Provide the (X, Y) coordinate of the cell's center where the given text is located.  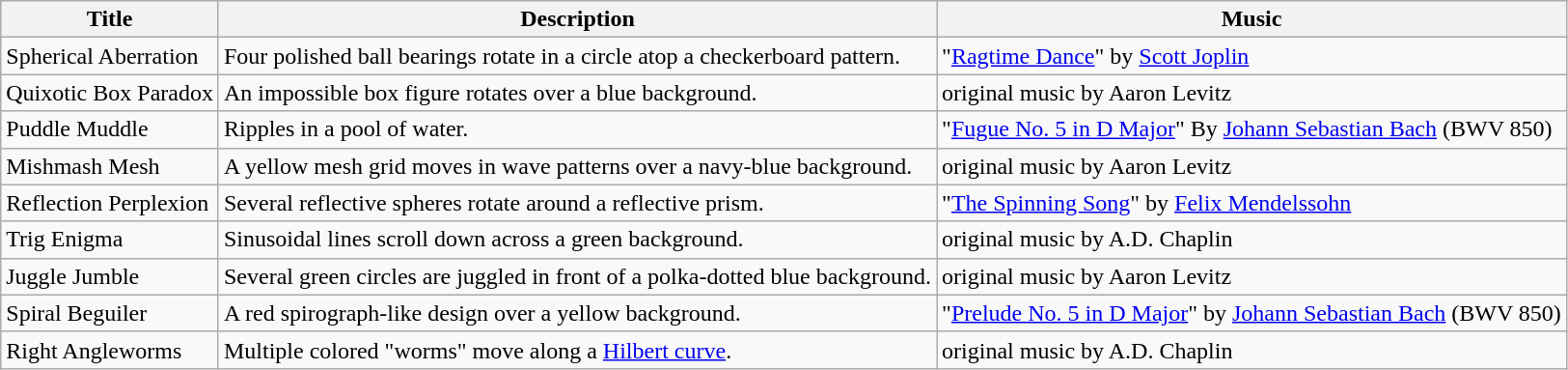
Puddle Muddle (110, 129)
Several green circles are juggled in front of a polka-dotted blue background. (577, 276)
Quixotic Box Paradox (110, 93)
"The Spinning Song" by Felix Mendelssohn (1252, 203)
A yellow mesh grid moves in wave patterns over a navy-blue background. (577, 166)
Spherical Aberration (110, 56)
Several reflective spheres rotate around a reflective prism. (577, 203)
Multiple colored "worms" move along a Hilbert curve. (577, 350)
Mishmash Mesh (110, 166)
A red spirograph-like design over a yellow background. (577, 313)
Right Angleworms (110, 350)
Trig Enigma (110, 240)
Title (110, 19)
Spiral Beguiler (110, 313)
An impossible box figure rotates over a blue background. (577, 93)
Sinusoidal lines scroll down across a green background. (577, 240)
"Ragtime Dance" by Scott Joplin (1252, 56)
Music (1252, 19)
Ripples in a pool of water. (577, 129)
Reflection Perplexion (110, 203)
"Fugue No. 5 in D Major" By Johann Sebastian Bach (BWV 850) (1252, 129)
Description (577, 19)
Four polished ball bearings rotate in a circle atop a checkerboard pattern. (577, 56)
"Prelude No. 5 in D Major" by Johann Sebastian Bach (BWV 850) (1252, 313)
Juggle Jumble (110, 276)
